Output the [X, Y] coordinate of the center of the cell containing the given text.  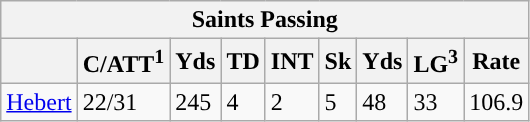
LG3 [436, 62]
106.9 [496, 102]
Sk [338, 62]
Hebert [39, 102]
TD [243, 62]
C/ATT1 [124, 62]
245 [196, 102]
Saints Passing [265, 20]
INT [292, 62]
Rate [496, 62]
33 [436, 102]
48 [382, 102]
22/31 [124, 102]
5 [338, 102]
4 [243, 102]
2 [292, 102]
